Output the [X, Y] coordinate of the center of the cell containing the given text.  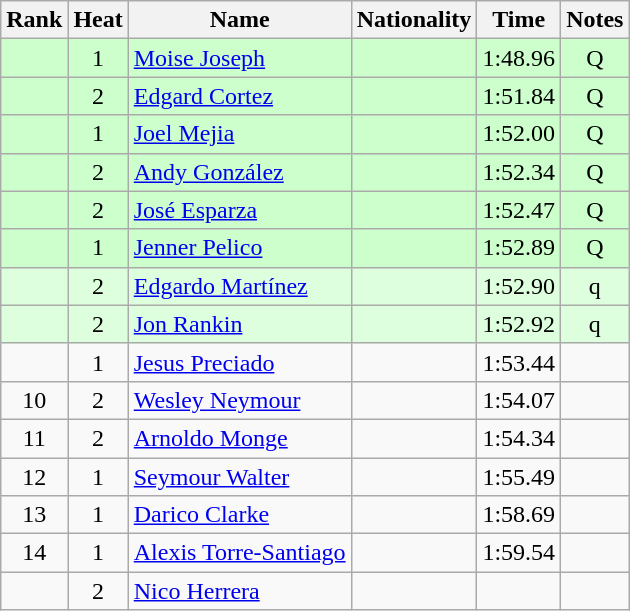
Edgard Cortez [240, 96]
Time [519, 20]
Nico Herrera [240, 591]
14 [34, 553]
Name [240, 20]
Rank [34, 20]
11 [34, 438]
13 [34, 515]
Andy González [240, 172]
Alexis Torre-Santiago [240, 553]
Seymour Walter [240, 477]
1:51.84 [519, 96]
1:54.07 [519, 400]
Heat [98, 20]
1:53.44 [519, 362]
Nationality [414, 20]
Arnoldo Monge [240, 438]
Joel Mejia [240, 134]
1:52.34 [519, 172]
12 [34, 477]
1:52.47 [519, 210]
Jenner Pelico [240, 248]
1:58.69 [519, 515]
José Esparza [240, 210]
Moise Joseph [240, 58]
1:54.34 [519, 438]
Wesley Neymour [240, 400]
Jon Rankin [240, 324]
1:52.92 [519, 324]
Jesus Preciado [240, 362]
Darico Clarke [240, 515]
10 [34, 400]
1:59.54 [519, 553]
1:48.96 [519, 58]
1:55.49 [519, 477]
1:52.89 [519, 248]
Notes [595, 20]
Edgardo Martínez [240, 286]
1:52.00 [519, 134]
1:52.90 [519, 286]
